Locate the cell with the specified text and output its [X, Y] center coordinate. 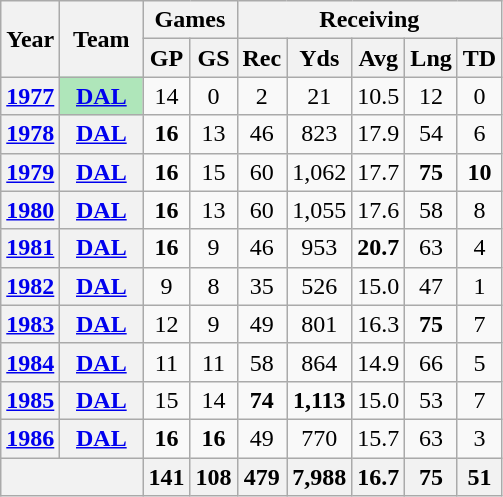
GP [166, 58]
1,113 [320, 400]
953 [320, 248]
Team [102, 39]
16.3 [378, 324]
1985 [30, 400]
1977 [30, 96]
Receiving [370, 20]
770 [320, 438]
864 [320, 362]
2 [262, 96]
3 [479, 438]
141 [166, 477]
74 [262, 400]
Rec [262, 58]
1981 [30, 248]
21 [320, 96]
20.7 [378, 248]
17.6 [378, 210]
51 [479, 477]
Year [30, 39]
15.7 [378, 438]
1983 [30, 324]
53 [431, 400]
1,062 [320, 172]
1986 [30, 438]
4 [479, 248]
GS [214, 58]
6 [479, 134]
54 [431, 134]
Yds [320, 58]
Lng [431, 58]
1979 [30, 172]
Avg [378, 58]
1978 [30, 134]
35 [262, 286]
10 [479, 172]
7,988 [320, 477]
1982 [30, 286]
47 [431, 286]
1 [479, 286]
1984 [30, 362]
526 [320, 286]
TD [479, 58]
801 [320, 324]
10.5 [378, 96]
5 [479, 362]
1,055 [320, 210]
479 [262, 477]
1980 [30, 210]
17.7 [378, 172]
108 [214, 477]
17.9 [378, 134]
Games [190, 20]
823 [320, 134]
16.7 [378, 477]
14.9 [378, 362]
66 [431, 362]
